Search for the cell housing the specified text and yield its (X, Y) center coordinate. 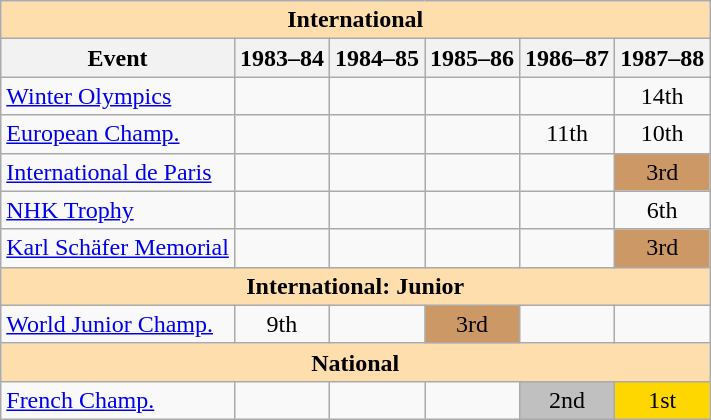
1st (662, 400)
1987–88 (662, 58)
European Champ. (118, 134)
14th (662, 96)
1986–87 (568, 58)
International: Junior (356, 286)
1984–85 (376, 58)
2nd (568, 400)
World Junior Champ. (118, 324)
International (356, 20)
9th (282, 324)
NHK Trophy (118, 210)
1983–84 (282, 58)
Winter Olympics (118, 96)
French Champ. (118, 400)
National (356, 362)
Event (118, 58)
Karl Schäfer Memorial (118, 248)
International de Paris (118, 172)
1985–86 (472, 58)
11th (568, 134)
6th (662, 210)
10th (662, 134)
